Return the (x, y) coordinate for the center point of the cell that contains the specified text.  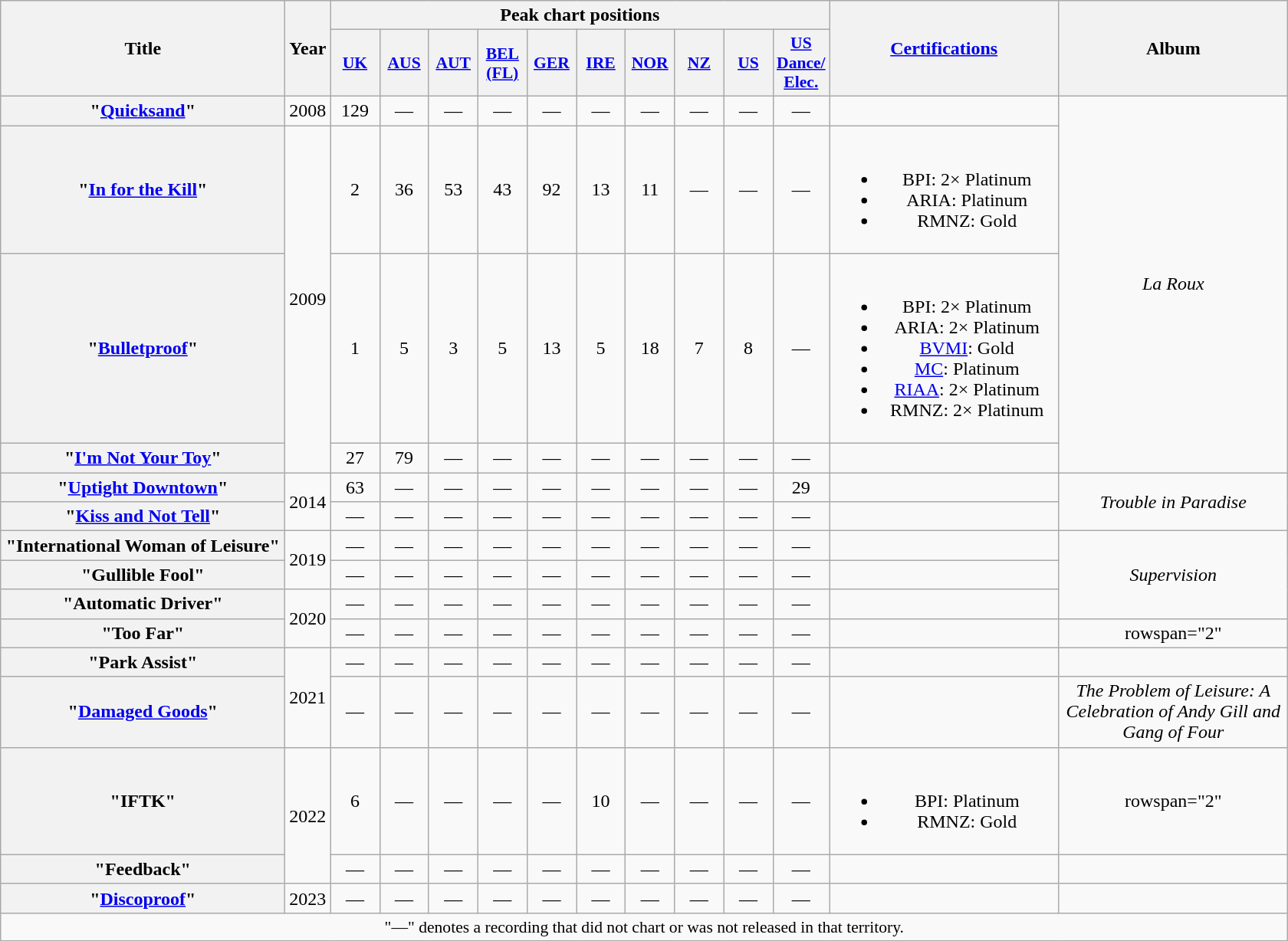
Peak chart positions (580, 15)
"Bulletproof" (143, 349)
UK (355, 63)
La Roux (1173, 284)
Year (308, 49)
AUS (404, 63)
BPI: PlatinumRMNZ: Gold (945, 801)
Certifications (945, 49)
"International Woman of Leisure" (143, 546)
"Quicksand" (143, 110)
NOR (650, 63)
2023 (308, 898)
129 (355, 110)
18 (650, 349)
NZ (699, 63)
BEL (FL) (502, 63)
Supervision (1173, 575)
"Kiss and Not Tell" (143, 516)
"Automatic Driver" (143, 604)
27 (355, 458)
"IFTK" (143, 801)
US (748, 63)
92 (551, 190)
Title (143, 49)
8 (748, 349)
"Too Far" (143, 633)
79 (404, 458)
53 (453, 190)
29 (801, 487)
36 (404, 190)
IRE (601, 63)
43 (502, 190)
Album (1173, 49)
"Discoproof" (143, 898)
"Feedback" (143, 869)
BPI: 2× PlatinumARIA: 2× PlatinumBVMI: GoldMC: PlatinumRIAA: 2× PlatinumRMNZ: 2× Platinum (945, 349)
"I'm Not Your Toy" (143, 458)
2009 (308, 299)
2014 (308, 502)
10 (601, 801)
"—" denotes a recording that did not chart or was not released in that territory. (644, 926)
"Uptight Downtown" (143, 487)
"In for the Kill" (143, 190)
BPI: 2× PlatinumARIA: PlatinumRMNZ: Gold (945, 190)
2008 (308, 110)
2020 (308, 618)
2019 (308, 560)
"Gullible Fool" (143, 575)
1 (355, 349)
"Park Assist" (143, 662)
3 (453, 349)
2 (355, 190)
6 (355, 801)
GER (551, 63)
7 (699, 349)
63 (355, 487)
Trouble in Paradise (1173, 502)
The Problem of Leisure: A Celebration of Andy Gill and Gang of Four (1173, 712)
AUT (453, 63)
2021 (308, 697)
2022 (308, 815)
"Damaged Goods" (143, 712)
USDance/Elec. (801, 63)
11 (650, 190)
